Return the [X, Y] coordinate for the center point of the cell that contains the specified text.  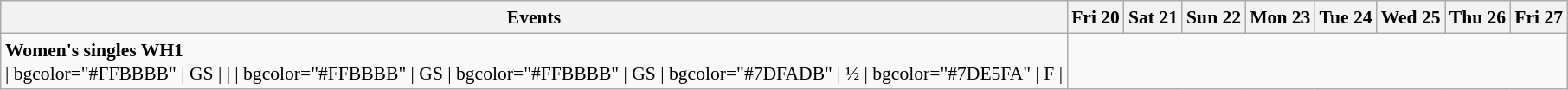
Fri 27 [1539, 17]
Tue 24 [1345, 17]
Thu 26 [1478, 17]
Sat 21 [1153, 17]
Events [534, 17]
Fri 20 [1096, 17]
Wed 25 [1411, 17]
Sun 22 [1213, 17]
Women's singles WH1| bgcolor="#FFBBBB" | GS | | | bgcolor="#FFBBBB" | GS | bgcolor="#FFBBBB" | GS | bgcolor="#7DFADB" | ½ | bgcolor="#7DE5FA" | F | [534, 61]
Mon 23 [1280, 17]
